From the cell containing the given text, extract its center point as (x, y) coordinate. 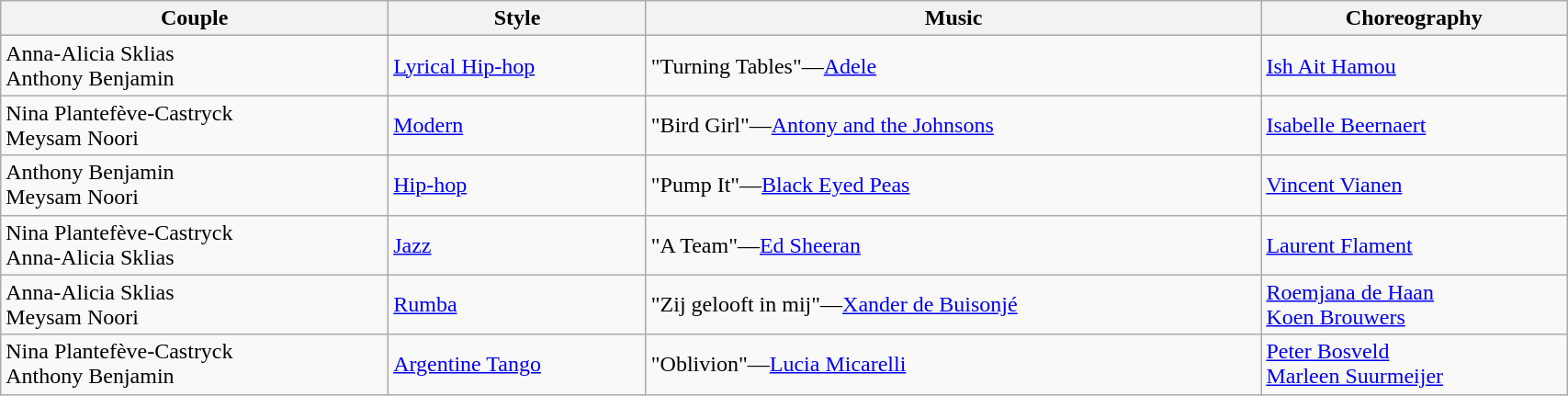
"Pump It"—Black Eyed Peas (953, 186)
Music (953, 18)
Anthony BenjaminMeysam Noori (195, 186)
Ish Ait Hamou (1415, 66)
Nina Plantefève-CastryckAnna-Alicia Sklias (195, 244)
Modern (518, 125)
Rumba (518, 305)
"Turning Tables"—Adele (953, 66)
"Oblivion"—Lucia Micarelli (953, 364)
Laurent Flament (1415, 244)
Choreography (1415, 18)
Roemjana de HaanKoen Brouwers (1415, 305)
"Bird Girl"—Antony and the Johnsons (953, 125)
Hip-hop (518, 186)
"A Team"—Ed Sheeran (953, 244)
Anna-Alicia SkliasMeysam Noori (195, 305)
Vincent Vianen (1415, 186)
Nina Plantefève-CastryckMeysam Noori (195, 125)
Argentine Tango (518, 364)
Isabelle Beernaert (1415, 125)
Lyrical Hip-hop (518, 66)
Jazz (518, 244)
Peter BosveldMarleen Suurmeijer (1415, 364)
Couple (195, 18)
"Zij gelooft in mij"—Xander de Buisonjé (953, 305)
Anna-Alicia SkliasAnthony Benjamin (195, 66)
Style (518, 18)
Nina Plantefève-CastryckAnthony Benjamin (195, 364)
